Detect which cell encompasses the target text, then output its (x, y) center coordinate. 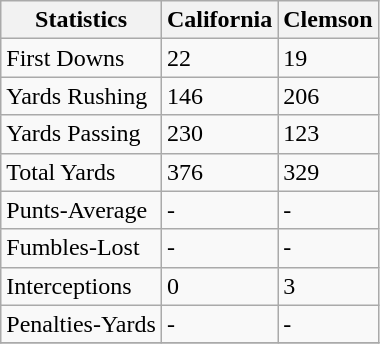
Punts-Average (82, 210)
329 (328, 172)
Total Yards (82, 172)
Penalties-Yards (82, 324)
California (219, 20)
Clemson (328, 20)
123 (328, 134)
Yards Rushing (82, 96)
230 (219, 134)
376 (219, 172)
Statistics (82, 20)
0 (219, 286)
146 (219, 96)
Interceptions (82, 286)
22 (219, 58)
3 (328, 286)
First Downs (82, 58)
206 (328, 96)
Fumbles-Lost (82, 248)
19 (328, 58)
Yards Passing (82, 134)
